Output the (x, y) coordinate of the center of the cell containing the given text.  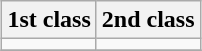
2nd class (148, 20)
1st class (49, 20)
